Detect which cell encompasses the target text, then output its [X, Y] center coordinate. 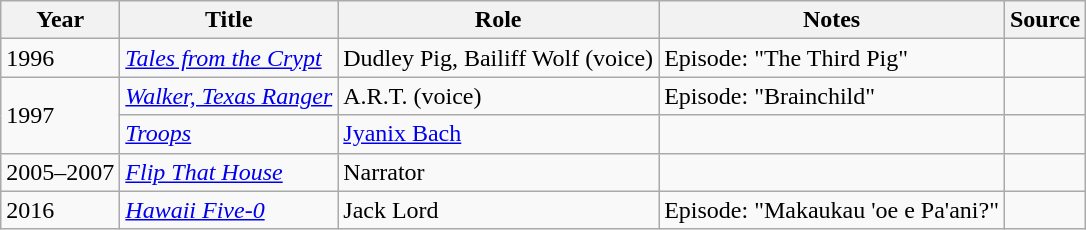
Hawaii Five-0 [229, 210]
Episode: "The Third Pig" [832, 58]
Source [1044, 20]
Tales from the Crypt [229, 58]
Jack Lord [498, 210]
Dudley Pig, Bailiff Wolf (voice) [498, 58]
Role [498, 20]
Title [229, 20]
Episode: "Brainchild" [832, 96]
Narrator [498, 172]
Jyanix Bach [498, 134]
Flip That House [229, 172]
Walker, Texas Ranger [229, 96]
A.R.T. (voice) [498, 96]
Episode: "Makaukau 'oe e Pa'ani?" [832, 210]
2005–2007 [60, 172]
Year [60, 20]
Notes [832, 20]
Troops [229, 134]
1997 [60, 115]
2016 [60, 210]
1996 [60, 58]
